Pinpoint the cell where the given text exists, returning its [x, y] midpoint coordinate. 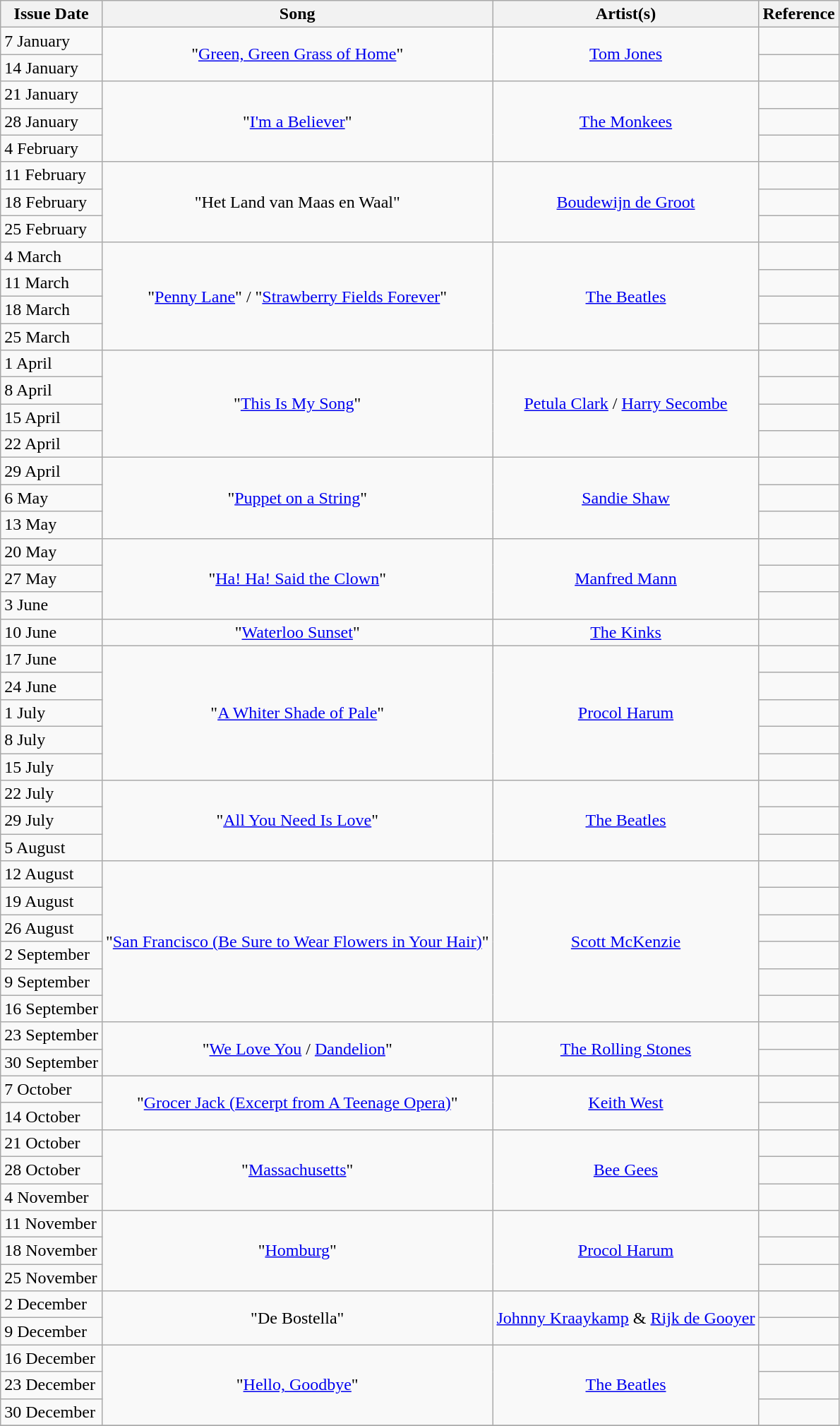
Artist(s) [625, 14]
"Hello, Goodbye" [297, 1385]
21 October [52, 1143]
11 March [52, 283]
The Kinks [625, 632]
9 September [52, 982]
5 August [52, 848]
Scott McKenzie [625, 941]
2 December [52, 1305]
1 April [52, 364]
4 November [52, 1197]
14 October [52, 1116]
Manfred Mann [625, 578]
9 December [52, 1331]
15 April [52, 417]
6 May [52, 498]
"Massachusetts" [297, 1170]
4 February [52, 148]
30 September [52, 1062]
29 July [52, 821]
23 September [52, 1035]
24 June [52, 686]
Issue Date [52, 14]
"We Love You / Dandelion" [297, 1049]
Boudewijn de Groot [625, 202]
2 September [52, 955]
18 November [52, 1251]
Tom Jones [625, 54]
"Penny Lane" / "Strawberry Fields Forever" [297, 296]
20 May [52, 552]
28 October [52, 1170]
16 September [52, 1009]
25 March [52, 337]
27 May [52, 578]
21 January [52, 95]
22 July [52, 794]
29 April [52, 471]
Bee Gees [625, 1170]
4 March [52, 256]
"Waterloo Sunset" [297, 632]
1 July [52, 713]
The Rolling Stones [625, 1049]
25 November [52, 1278]
18 February [52, 202]
7 January [52, 41]
11 February [52, 175]
19 August [52, 901]
"Green, Green Grass of Home" [297, 54]
"Grocer Jack (Excerpt from A Teenage Opera)" [297, 1103]
17 June [52, 659]
"This Is My Song" [297, 404]
7 October [52, 1089]
"All You Need Is Love" [297, 821]
"Puppet on a String" [297, 498]
Johnny Kraaykamp & Rijk de Gooyer [625, 1318]
15 July [52, 766]
Reference [799, 14]
22 April [52, 444]
26 August [52, 928]
25 February [52, 229]
12 August [52, 874]
3 June [52, 605]
Keith West [625, 1103]
"I'm a Believer" [297, 121]
8 July [52, 739]
"Homburg" [297, 1251]
13 May [52, 525]
"Het Land van Maas en Waal" [297, 202]
30 December [52, 1412]
16 December [52, 1358]
"De Bostella" [297, 1318]
The Monkees [625, 121]
14 January [52, 68]
8 April [52, 391]
"San Francisco (Be Sure to Wear Flowers in Your Hair)" [297, 941]
10 June [52, 632]
Petula Clark / Harry Secombe [625, 404]
Sandie Shaw [625, 498]
23 December [52, 1385]
18 March [52, 309]
28 January [52, 121]
11 November [52, 1224]
"Ha! Ha! Said the Clown" [297, 578]
"A Whiter Shade of Pale" [297, 713]
Song [297, 14]
